Detect which cell encompasses the target text, then output its [x, y] center coordinate. 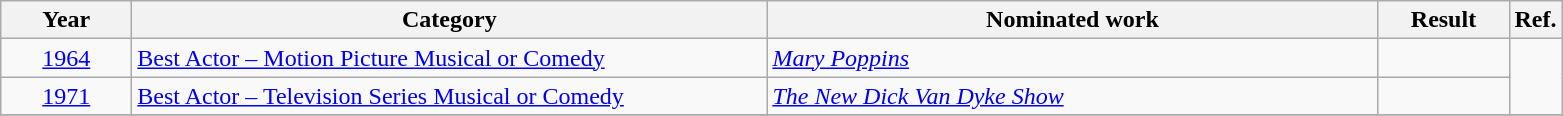
Best Actor – Television Series Musical or Comedy [450, 96]
Category [450, 20]
Ref. [1536, 20]
1971 [66, 96]
Result [1444, 20]
Year [66, 20]
The New Dick Van Dyke Show [1072, 96]
1964 [66, 58]
Best Actor – Motion Picture Musical or Comedy [450, 58]
Mary Poppins [1072, 58]
Nominated work [1072, 20]
